Output the [X, Y] coordinate of the center of the cell containing the given text.  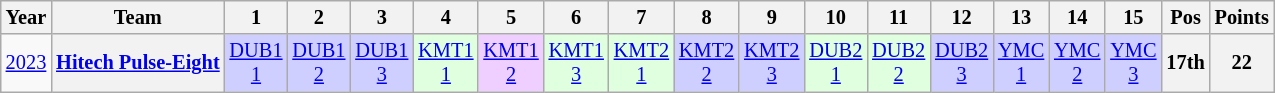
Year [26, 17]
KMT21 [642, 63]
7 [642, 17]
KMT13 [576, 63]
Points [1242, 17]
10 [836, 17]
DUB12 [318, 63]
1 [256, 17]
14 [1077, 17]
KMT12 [510, 63]
Team [138, 17]
2 [318, 17]
2023 [26, 63]
11 [898, 17]
5 [510, 17]
6 [576, 17]
YMC1 [1021, 63]
Pos [1185, 17]
KMT22 [706, 63]
DUB21 [836, 63]
9 [772, 17]
3 [382, 17]
17th [1185, 63]
DUB23 [962, 63]
DUB11 [256, 63]
YMC3 [1133, 63]
YMC2 [1077, 63]
DUB13 [382, 63]
4 [446, 17]
22 [1242, 63]
15 [1133, 17]
Hitech Pulse-Eight [138, 63]
KMT23 [772, 63]
12 [962, 17]
KMT11 [446, 63]
8 [706, 17]
13 [1021, 17]
DUB22 [898, 63]
